Determine the [x, y] coordinate at the center of the cell enclosing the given text.  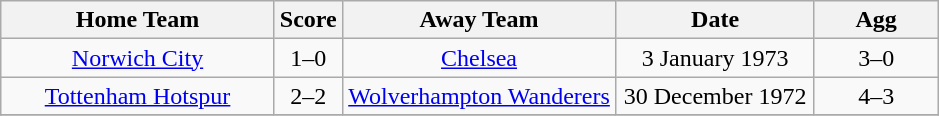
30 December 1972 [716, 96]
Chelsea [479, 58]
3 January 1973 [716, 58]
2–2 [308, 96]
3–0 [876, 58]
Tottenham Hotspur [138, 96]
Agg [876, 20]
Away Team [479, 20]
Home Team [138, 20]
Score [308, 20]
Wolverhampton Wanderers [479, 96]
1–0 [308, 58]
4–3 [876, 96]
Date [716, 20]
Norwich City [138, 58]
